Scan for the cell matching the given text and deliver its [x, y] coordinate at center. 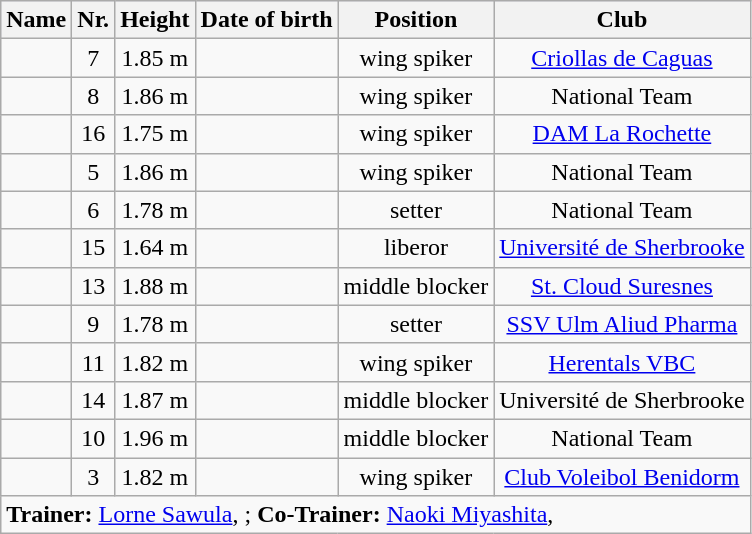
Name [36, 20]
Club [622, 20]
6 [94, 210]
Herentals VBC [622, 362]
10 [94, 438]
9 [94, 324]
Position [416, 20]
5 [94, 172]
1.85 m [155, 58]
13 [94, 286]
DAM La Rochette [622, 134]
14 [94, 400]
1.64 m [155, 248]
Nr. [94, 20]
1.87 m [155, 400]
Height [155, 20]
1.88 m [155, 286]
Trainer: Lorne Sawula, ; Co-Trainer: Naoki Miyashita, [376, 515]
15 [94, 248]
SSV Ulm Aliud Pharma [622, 324]
1.75 m [155, 134]
16 [94, 134]
St. Cloud Suresnes [622, 286]
8 [94, 96]
liberor [416, 248]
Date of birth [266, 20]
Criollas de Caguas [622, 58]
7 [94, 58]
3 [94, 477]
11 [94, 362]
Club Voleibol Benidorm [622, 477]
1.96 m [155, 438]
